Scan for the cell matching the given text and deliver its (X, Y) coordinate at center. 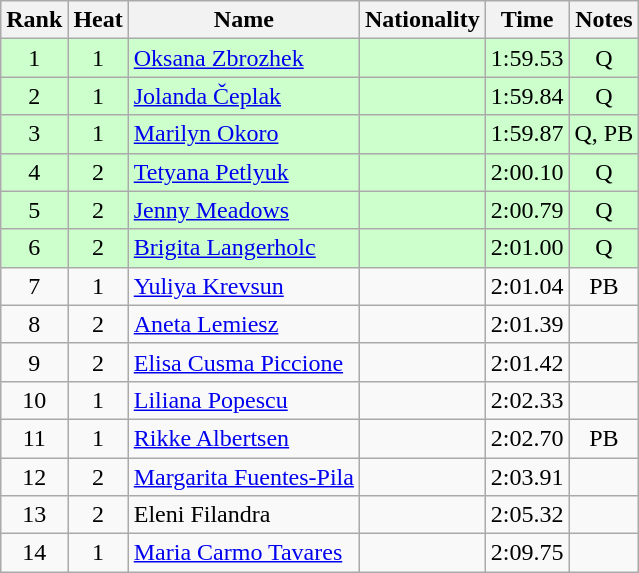
Jolanda Čeplak (244, 96)
Name (244, 20)
2:00.79 (527, 210)
Rank (34, 20)
Q, PB (604, 134)
Liliana Popescu (244, 400)
2:05.32 (527, 515)
13 (34, 515)
2:01.04 (527, 286)
Marilyn Okoro (244, 134)
2:03.91 (527, 477)
9 (34, 362)
2:02.70 (527, 438)
14 (34, 553)
2:01.00 (527, 248)
12 (34, 477)
Nationality (422, 20)
2:01.39 (527, 324)
Jenny Meadows (244, 210)
Margarita Fuentes-Pila (244, 477)
Rikke Albertsen (244, 438)
Oksana Zbrozhek (244, 58)
4 (34, 172)
10 (34, 400)
Elisa Cusma Piccione (244, 362)
8 (34, 324)
1:59.53 (527, 58)
2:01.42 (527, 362)
Notes (604, 20)
Yuliya Krevsun (244, 286)
Aneta Lemiesz (244, 324)
Eleni Filandra (244, 515)
2:02.33 (527, 400)
5 (34, 210)
Heat (98, 20)
Time (527, 20)
1:59.84 (527, 96)
3 (34, 134)
Maria Carmo Tavares (244, 553)
2:00.10 (527, 172)
Brigita Langerholc (244, 248)
6 (34, 248)
2:09.75 (527, 553)
1:59.87 (527, 134)
11 (34, 438)
Tetyana Petlyuk (244, 172)
7 (34, 286)
